Extract the (x, y) coordinate from the center of the cell holding the provided text.  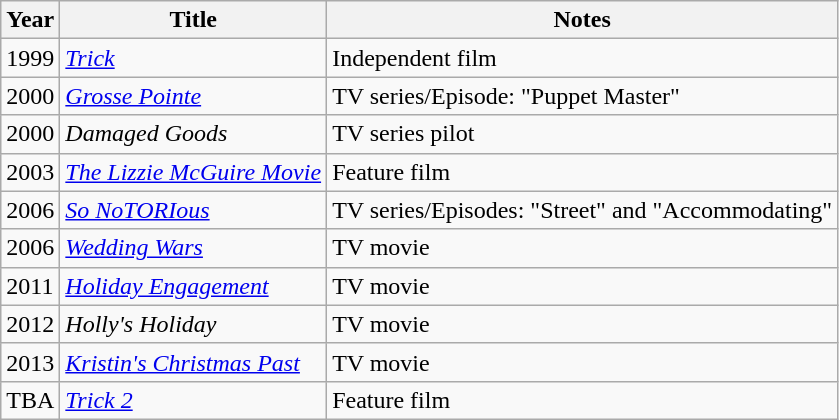
Trick 2 (194, 400)
So NoTORIous (194, 210)
Year (30, 20)
Wedding Wars (194, 248)
Kristin's Christmas Past (194, 362)
The Lizzie McGuire Movie (194, 172)
Trick (194, 58)
Damaged Goods (194, 134)
Grosse Pointe (194, 96)
2003 (30, 172)
2012 (30, 324)
Independent film (582, 58)
Notes (582, 20)
TBA (30, 400)
2011 (30, 286)
Holiday Engagement (194, 286)
2013 (30, 362)
TV series pilot (582, 134)
Title (194, 20)
1999 (30, 58)
TV series/Episodes: "Street" and "Accommodating" (582, 210)
Holly's Holiday (194, 324)
TV series/Episode: "Puppet Master" (582, 96)
